Detect which cell encompasses the target text, then output its (x, y) center coordinate. 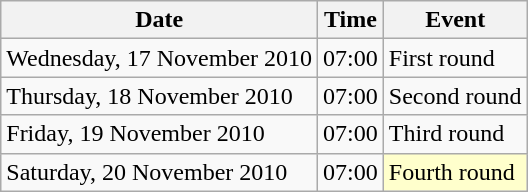
Wednesday, 17 November 2010 (160, 58)
Friday, 19 November 2010 (160, 134)
Second round (455, 96)
Thursday, 18 November 2010 (160, 96)
First round (455, 58)
Saturday, 20 November 2010 (160, 172)
Fourth round (455, 172)
Time (351, 20)
Third round (455, 134)
Event (455, 20)
Date (160, 20)
